Locate the cell with the specified text and output its (X, Y) center coordinate. 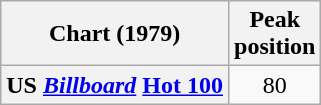
US Billboard Hot 100 (115, 85)
Chart (1979) (115, 34)
Peakposition (275, 34)
80 (275, 85)
